Return the [x, y] coordinate for the center point of the cell that contains the specified text.  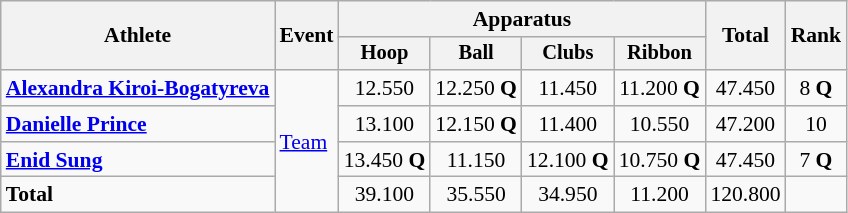
Team [306, 141]
10.550 [660, 124]
34.950 [568, 195]
35.550 [476, 195]
Enid Sung [138, 160]
Danielle Prince [138, 124]
13.450 Q [385, 160]
12.100 Q [568, 160]
47.200 [745, 124]
13.100 [385, 124]
Event [306, 36]
120.800 [745, 195]
11.150 [476, 160]
7 Q [816, 160]
Clubs [568, 54]
11.200 [660, 195]
Alexandra Kiroi-Bogatyreva [138, 88]
Ribbon [660, 54]
8 Q [816, 88]
12.550 [385, 88]
Rank [816, 36]
11.450 [568, 88]
11.400 [568, 124]
Apparatus [522, 19]
10.750 Q [660, 160]
10 [816, 124]
Athlete [138, 36]
39.100 [385, 195]
Ball [476, 54]
12.150 Q [476, 124]
11.200 Q [660, 88]
12.250 Q [476, 88]
Hoop [385, 54]
